Return (x, y) of the center of cell containing provided text 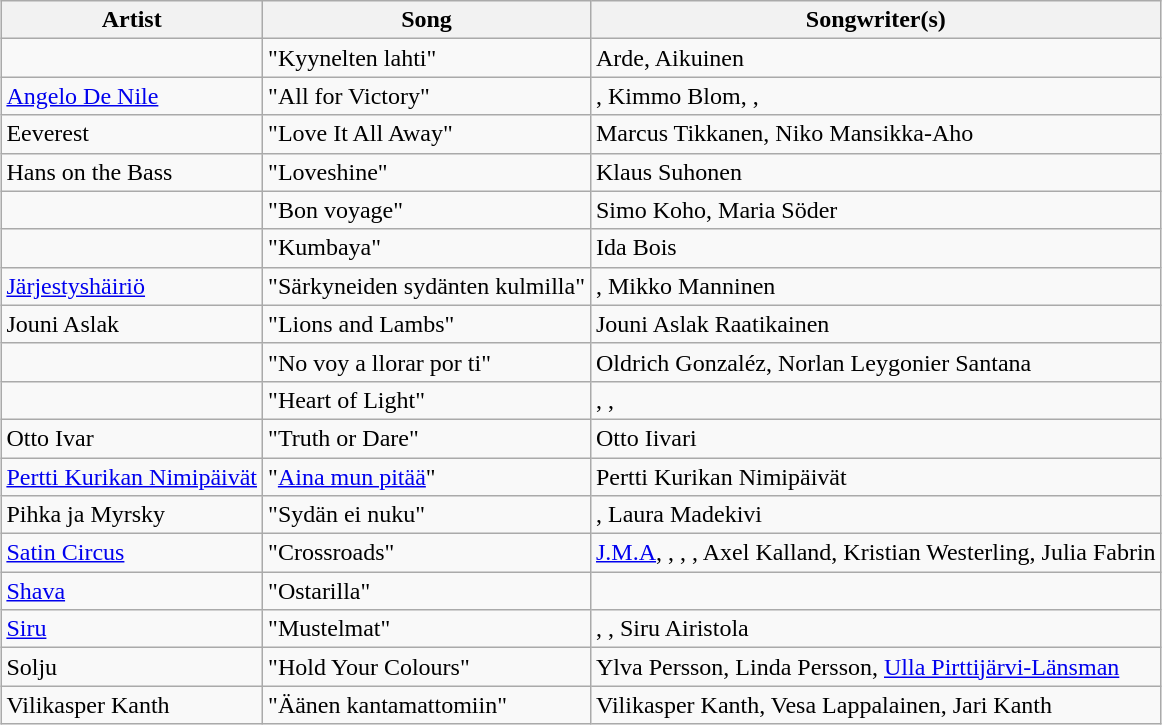
"Särkyneiden sydänten kulmilla" (427, 286)
Vilikasper Kanth (132, 705)
"No voy a llorar por ti" (427, 362)
, Laura Madekivi (876, 515)
Satin Circus (132, 553)
Otto Iivari (876, 438)
"Kyynelten lahti" (427, 58)
Vilikasper Kanth, Vesa Lappalainen, Jari Kanth (876, 705)
"Heart of Light" (427, 400)
Klaus Suhonen (876, 172)
"Loveshine" (427, 172)
"Crossroads" (427, 553)
"Kumbaya" (427, 248)
"Aina mun pitää" (427, 477)
Ida Bois (876, 248)
Shava (132, 591)
"Hold Your Colours" (427, 667)
Solju (132, 667)
Artist (132, 20)
Järjestyshäiriö (132, 286)
"Love It All Away" (427, 134)
"All for Victory" (427, 96)
Songwriter(s) (876, 20)
"Mustelmat" (427, 629)
J.M.A, , , , Axel Kalland, Kristian Westerling, Julia Fabrin (876, 553)
"Bon voyage" (427, 210)
, Mikko Manninen (876, 286)
Jouni Aslak Raatikainen (876, 324)
Hans on the Bass (132, 172)
Otto Ivar (132, 438)
Oldrich Gonzaléz, Norlan Leygonier Santana (876, 362)
, , (876, 400)
"Lions and Lambs" (427, 324)
Song (427, 20)
Marcus Tikkanen, Niko Mansikka-Aho (876, 134)
"Äänen kantamattomiin" (427, 705)
Ylva Persson, Linda Persson, Ulla Pirttijärvi-Länsman (876, 667)
Jouni Aslak (132, 324)
Pihka ja Myrsky (132, 515)
"Ostarilla" (427, 591)
"Truth or Dare" (427, 438)
Eeverest (132, 134)
Angelo De Nile (132, 96)
, , Siru Airistola (876, 629)
Arde, Aikuinen (876, 58)
Simo Koho, Maria Söder (876, 210)
, Kimmo Blom, , (876, 96)
"Sydän ei nuku" (427, 515)
Siru (132, 629)
